Pinpoint the cell where the given text exists, returning its (x, y) midpoint coordinate. 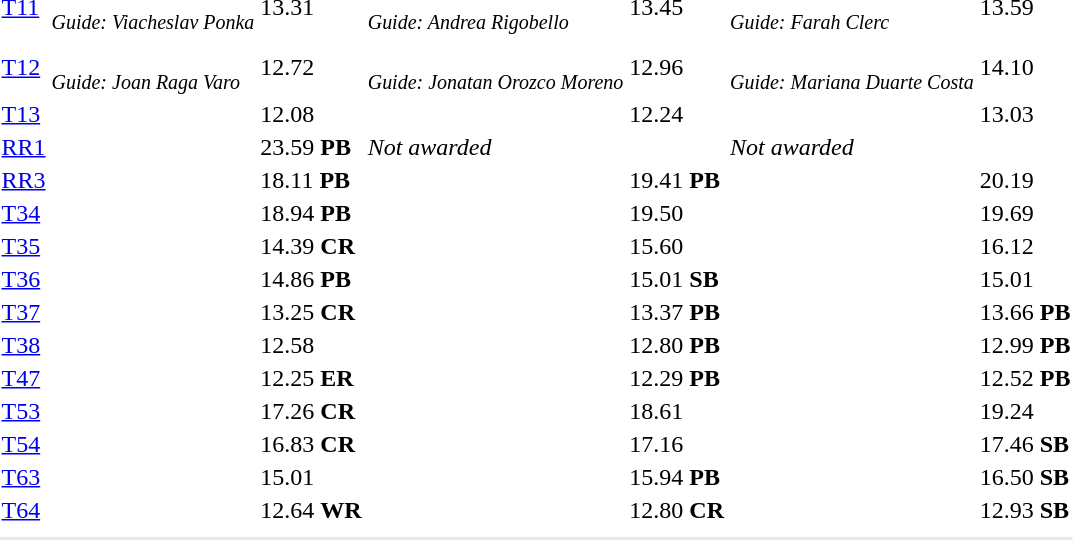
T47 (24, 378)
T35 (24, 246)
Guide: Joan Raga Varo (153, 68)
17.26 CR (311, 411)
RR1 (24, 147)
12.24 (677, 114)
15.94 PB (677, 477)
16.12 (1025, 246)
13.25 CR (311, 312)
12.96 (677, 68)
T34 (24, 213)
T12 (24, 68)
RR3 (24, 180)
16.83 CR (311, 444)
14.10 (1025, 68)
T37 (24, 312)
12.52 PB (1025, 378)
13.03 (1025, 114)
17.46 SB (1025, 444)
15.01 SB (677, 279)
T63 (24, 477)
18.61 (677, 411)
19.69 (1025, 213)
T54 (24, 444)
T38 (24, 345)
14.39 CR (311, 246)
18.94 PB (311, 213)
12.99 PB (1025, 345)
19.24 (1025, 411)
12.29 PB (677, 378)
T53 (24, 411)
12.72 (311, 68)
12.58 (311, 345)
19.41 PB (677, 180)
12.80 CR (677, 510)
T36 (24, 279)
12.80 PB (677, 345)
12.25 ER (311, 378)
12.08 (311, 114)
18.11 PB (311, 180)
12.93 SB (1025, 510)
T13 (24, 114)
17.16 (677, 444)
14.86 PB (311, 279)
13.37 PB (677, 312)
Guide: Mariana Duarte Costa (852, 68)
13.66 PB (1025, 312)
15.60 (677, 246)
23.59 PB (311, 147)
T64 (24, 510)
19.50 (677, 213)
20.19 (1025, 180)
Guide: Jonatan Orozco Moreno (496, 68)
16.50 SB (1025, 477)
12.64 WR (311, 510)
